Locate the cell with the specified text and output its (x, y) center coordinate. 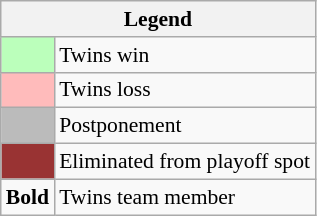
Legend (158, 19)
Bold (28, 197)
Twins loss (184, 90)
Postponement (184, 126)
Twins team member (184, 197)
Eliminated from playoff spot (184, 162)
Twins win (184, 55)
